Identify which cell holds the provided text, then report its [X, Y] central coordinate. 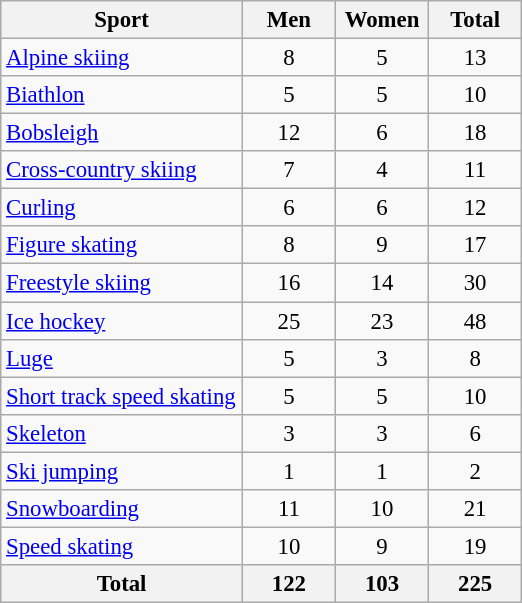
14 [382, 283]
Women [382, 20]
30 [476, 283]
Cross-country skiing [122, 170]
Bobsleigh [122, 133]
18 [476, 133]
Sport [122, 20]
Snowboarding [122, 509]
103 [382, 584]
16 [288, 283]
122 [288, 584]
Short track speed skating [122, 396]
25 [288, 321]
Luge [122, 358]
21 [476, 509]
48 [476, 321]
Ice hockey [122, 321]
19 [476, 546]
17 [476, 245]
13 [476, 58]
Figure skating [122, 245]
Alpine skiing [122, 58]
Curling [122, 208]
Biathlon [122, 95]
Freestyle skiing [122, 283]
Speed skating [122, 546]
Skeleton [122, 433]
Ski jumping [122, 471]
2 [476, 471]
225 [476, 584]
7 [288, 170]
4 [382, 170]
23 [382, 321]
Men [288, 20]
